Extract the (x, y) coordinate from the center of the cell holding the provided text.  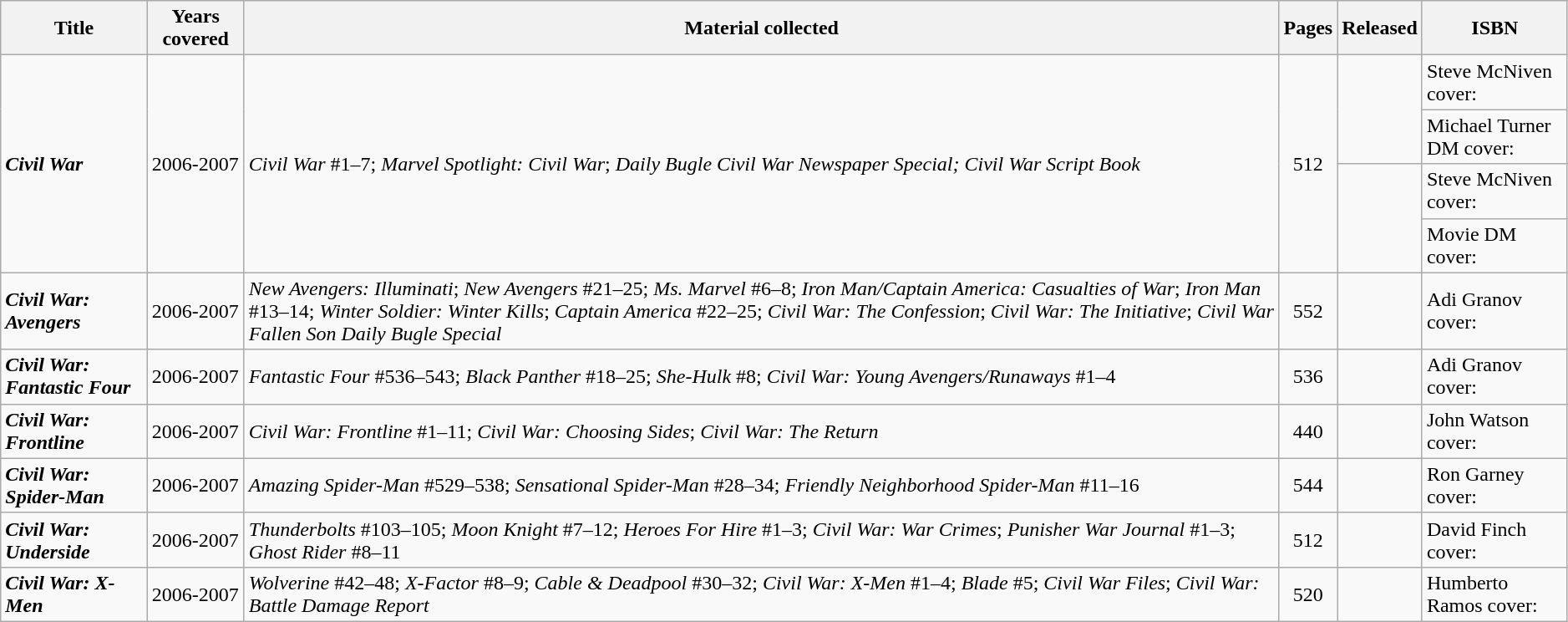
520 (1308, 594)
544 (1308, 485)
536 (1308, 376)
Civil War: Spider-Man (74, 485)
Civil War: X-Men (74, 594)
Released (1380, 28)
Civil War (74, 164)
Civil War: Avengers (74, 311)
552 (1308, 311)
Wolverine #42–48; X-Factor #8–9; Cable & Deadpool #30–32; Civil War: X-Men #1–4; Blade #5; Civil War Files; Civil War: Battle Damage Report (762, 594)
Civil War: Fantastic Four (74, 376)
Civil War #1–7; Marvel Spotlight: Civil War; Daily Bugle Civil War Newspaper Special; Civil War Script Book (762, 164)
Fantastic Four #536–543; Black Panther #18–25; She-Hulk #8; Civil War: Young Avengers/Runaways #1–4 (762, 376)
Michael Turner DM cover: (1494, 137)
Movie DM cover: (1494, 246)
Pages (1308, 28)
Material collected (762, 28)
Thunderbolts #103–105; Moon Knight #7–12; Heroes For Hire #1–3; Civil War: War Crimes; Punisher War Journal #1–3; Ghost Rider #8–11 (762, 540)
David Finch cover: (1494, 540)
Amazing Spider-Man #529–538; Sensational Spider-Man #28–34; Friendly Neighborhood Spider-Man #11–16 (762, 485)
Civil War: Frontline (74, 431)
Civil War: Frontline #1–11; Civil War: Choosing Sides; Civil War: The Return (762, 431)
Humberto Ramos cover: (1494, 594)
Years covered (195, 28)
440 (1308, 431)
Title (74, 28)
John Watson cover: (1494, 431)
Ron Garney cover: (1494, 485)
ISBN (1494, 28)
Civil War: Underside (74, 540)
